Extract the [X, Y] coordinate from the center of the cell holding the provided text.  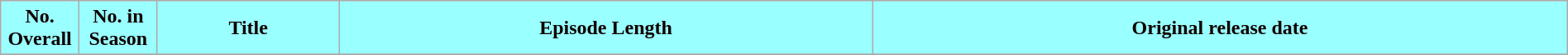
Title [248, 28]
Original release date [1220, 28]
No. Overall [40, 28]
No. in Season [117, 28]
Episode Length [605, 28]
